Extract the [x, y] coordinate from the center of the cell holding the provided text.  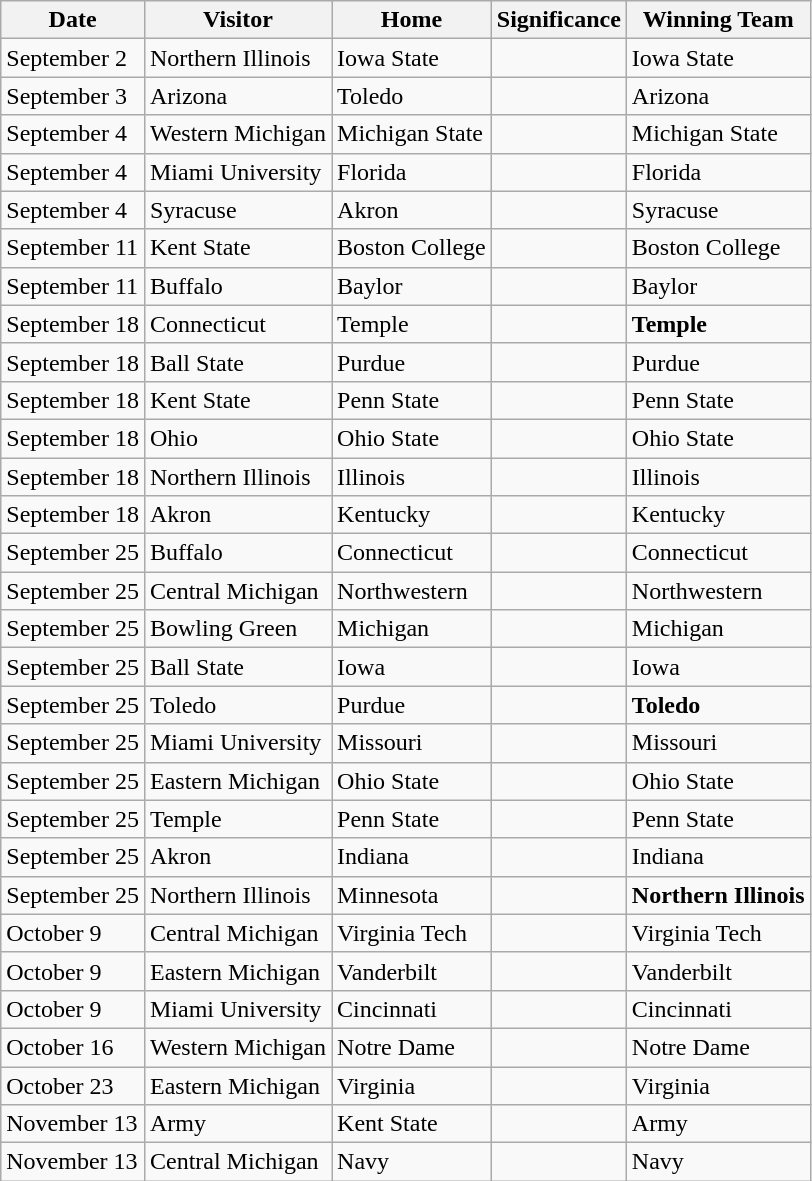
Winning Team [718, 20]
Visitor [238, 20]
October 16 [73, 1047]
Significance [558, 20]
Bowling Green [238, 629]
Minnesota [412, 895]
October 23 [73, 1085]
September 3 [73, 96]
Ohio [238, 438]
Home [412, 20]
Date [73, 20]
September 2 [73, 58]
